Capture the cell that displays the provided text and extract its [x, y] central coordinate. 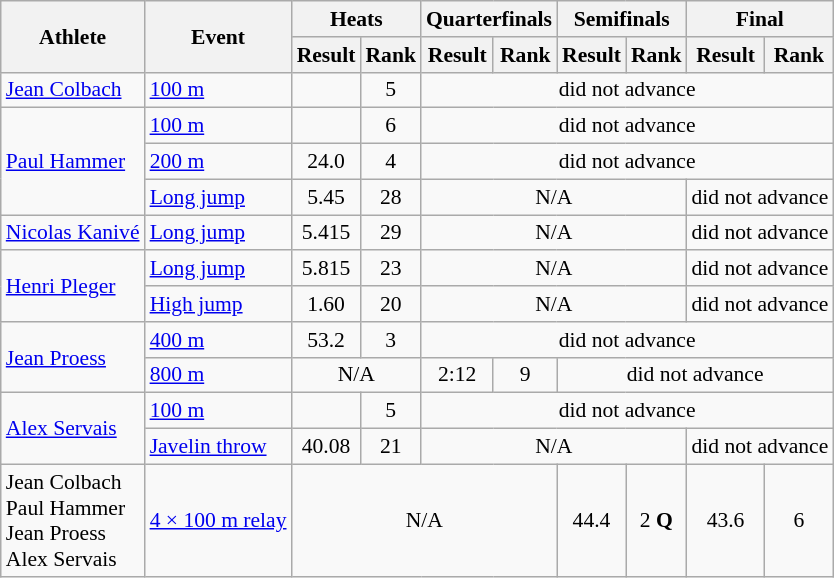
3 [390, 340]
Nicolas Kanivé [73, 233]
44.4 [592, 520]
Heats [356, 19]
23 [390, 269]
9 [525, 375]
4 × 100 m relay [218, 520]
20 [390, 304]
21 [390, 447]
Final [760, 19]
Jean Colbach [73, 90]
28 [390, 197]
5.415 [326, 233]
Jean Proess [73, 358]
200 m [218, 162]
High jump [218, 304]
40.08 [326, 447]
Paul Hammer [73, 162]
24.0 [326, 162]
Henri Pleger [73, 286]
800 m [218, 375]
1.60 [326, 304]
5.815 [326, 269]
Quarterfinals [489, 19]
Alex Servais [73, 428]
29 [390, 233]
Semifinals [622, 19]
2 Q [656, 520]
4 [390, 162]
43.6 [725, 520]
400 m [218, 340]
2:12 [457, 375]
Athlete [73, 36]
Javelin throw [218, 447]
5.45 [326, 197]
Event [218, 36]
Jean Colbach Paul Hammer Jean Proess Alex Servais [73, 520]
53.2 [326, 340]
